Capture the cell that displays the provided text and extract its [X, Y] central coordinate. 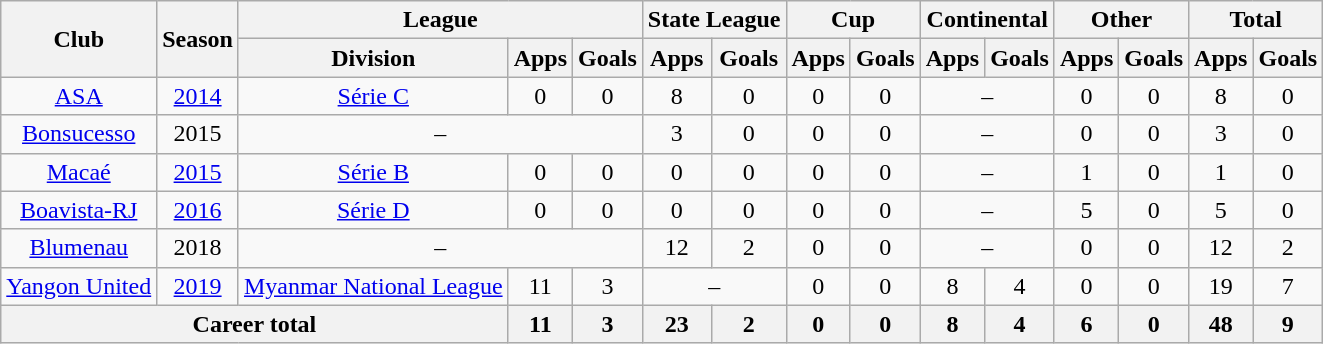
Cup [853, 20]
2014 [198, 96]
2019 [198, 286]
23 [676, 324]
Total [1256, 20]
Macaé [79, 172]
2016 [198, 210]
Bonsucesso [79, 134]
Série B [373, 172]
Season [198, 39]
League [440, 20]
Boavista-RJ [79, 210]
ASA [79, 96]
7 [1288, 286]
State League [714, 20]
Myanmar National League [373, 286]
6 [1086, 324]
Career total [254, 324]
Yangon United [79, 286]
Continental [987, 20]
Série D [373, 210]
Other [1121, 20]
Club [79, 39]
Blumenau [79, 248]
Division [373, 58]
9 [1288, 324]
19 [1221, 286]
Série C [373, 96]
2018 [198, 248]
48 [1221, 324]
